From the cell containing the given text, extract its center point as [x, y] coordinate. 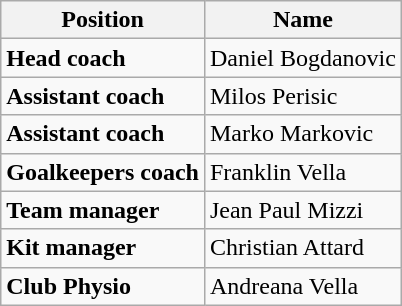
Goalkeepers coach [103, 172]
Milos Perisic [302, 96]
Christian Attard [302, 248]
Name [302, 20]
Club Physio [103, 286]
Andreana Vella [302, 286]
Team manager [103, 210]
Position [103, 20]
Daniel Bogdanovic [302, 58]
Franklin Vella [302, 172]
Kit manager [103, 248]
Jean Paul Mizzi [302, 210]
Head coach [103, 58]
Marko Markovic [302, 134]
